Return [X, Y] of the center of cell containing provided text 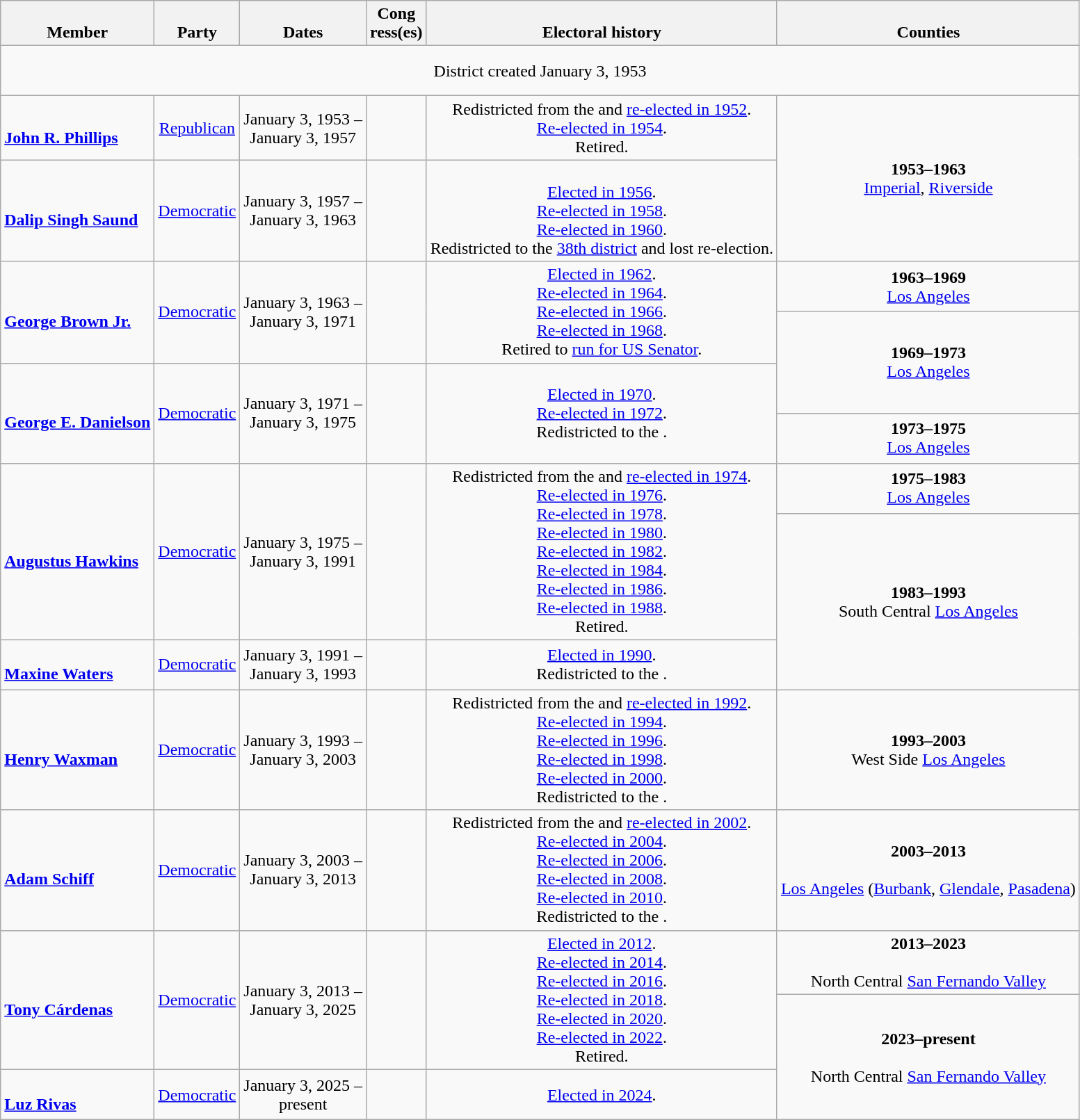
Tony Cárdenas [78, 1000]
January 3, 1971 – January 3, 1975 [303, 413]
1993–2003West Side Los Angeles [928, 749]
Party [198, 24]
Henry Waxman [78, 749]
January 3, 2013 –January 3, 2025 [303, 1000]
Republican [198, 128]
Dalip Singh Saund [78, 211]
January 3, 1993 – January 3, 2003 [303, 749]
Adam Schiff [78, 870]
1963–1969Los Angeles [928, 286]
Redistricted from the and re-elected in 2002.Re-elected in 2004.Re-elected in 2006.Re-elected in 2008.Re-elected in 2010.Redistricted to the . [602, 870]
1953–1963Imperial, Riverside [928, 179]
Elected in 2012.Re-elected in 2014.Re-elected in 2016.Re-elected in 2018.Re-elected in 2020.Re-elected in 2022.Retired. [602, 1000]
George Brown Jr. [78, 312]
Congress(es) [396, 24]
1975–1983Los Angeles [928, 488]
2013–2023 North Central San Fernando Valley [928, 962]
District created January 3, 1953 [540, 71]
Maxine Waters [78, 665]
Redistricted from the and re-elected in 1952.Re-elected in 1954.Retired. [602, 128]
Dates [303, 24]
January 3, 1963 – January 3, 1971 [303, 312]
January 3, 1975 – January 3, 1991 [303, 551]
Redistricted from the and re-elected in 1992.Re-elected in 1994.Re-elected in 1996.Re-elected in 1998.Re-elected in 2000.Redistricted to the . [602, 749]
1983–1993South Central Los Angeles [928, 601]
Elected in 1956.Re-elected in 1958.Re-elected in 1960.Redistricted to the 38th district and lost re-election. [602, 211]
Elected in 2024. [602, 1094]
Elected in 1990.Redistricted to the . [602, 665]
January 3, 1953 – January 3, 1957 [303, 128]
2003–2013Los Angeles (Burbank, Glendale, Pasadena) [928, 870]
Luz Rivas [78, 1094]
2023–presentNorth Central San Fernando Valley [928, 1057]
Member [78, 24]
John R. Phillips [78, 128]
January 3, 1957 – January 3, 1963 [303, 211]
Elected in 1962. Re-elected in 1964.Re-elected in 1966.Re-elected in 1968.Retired to run for US Senator. [602, 312]
January 3, 2025 –present [303, 1094]
Augustus Hawkins [78, 551]
Counties [928, 24]
1969–1973Los Angeles [928, 362]
January 3, 2003 – January 3, 2013 [303, 870]
January 3, 1991 – January 3, 1993 [303, 665]
Elected in 1970.Re-elected in 1972.Redistricted to the . [602, 413]
George E. Danielson [78, 413]
1973–1975Los Angeles [928, 438]
Electoral history [602, 24]
